Determine the (X, Y) coordinate at the center of the cell enclosing the given text.  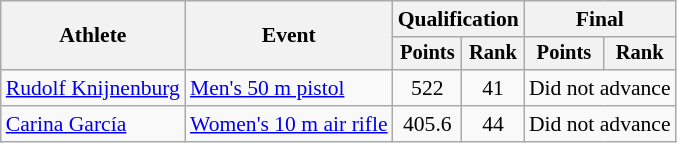
405.6 (428, 124)
Men's 50 m pistol (289, 88)
Final (600, 19)
44 (493, 124)
Women's 10 m air rifle (289, 124)
Athlete (93, 36)
522 (428, 88)
Qualification (458, 19)
Rudolf Knijnenburg (93, 88)
Event (289, 36)
41 (493, 88)
Carina García (93, 124)
